Scan for the cell matching the given text and deliver its [x, y] coordinate at center. 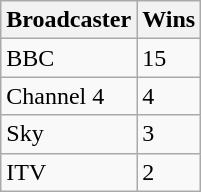
ITV [69, 172]
Channel 4 [69, 96]
Broadcaster [69, 20]
4 [169, 96]
Wins [169, 20]
Sky [69, 134]
3 [169, 134]
BBC [69, 58]
2 [169, 172]
15 [169, 58]
